Locate the cell with the specified text and output its (X, Y) center coordinate. 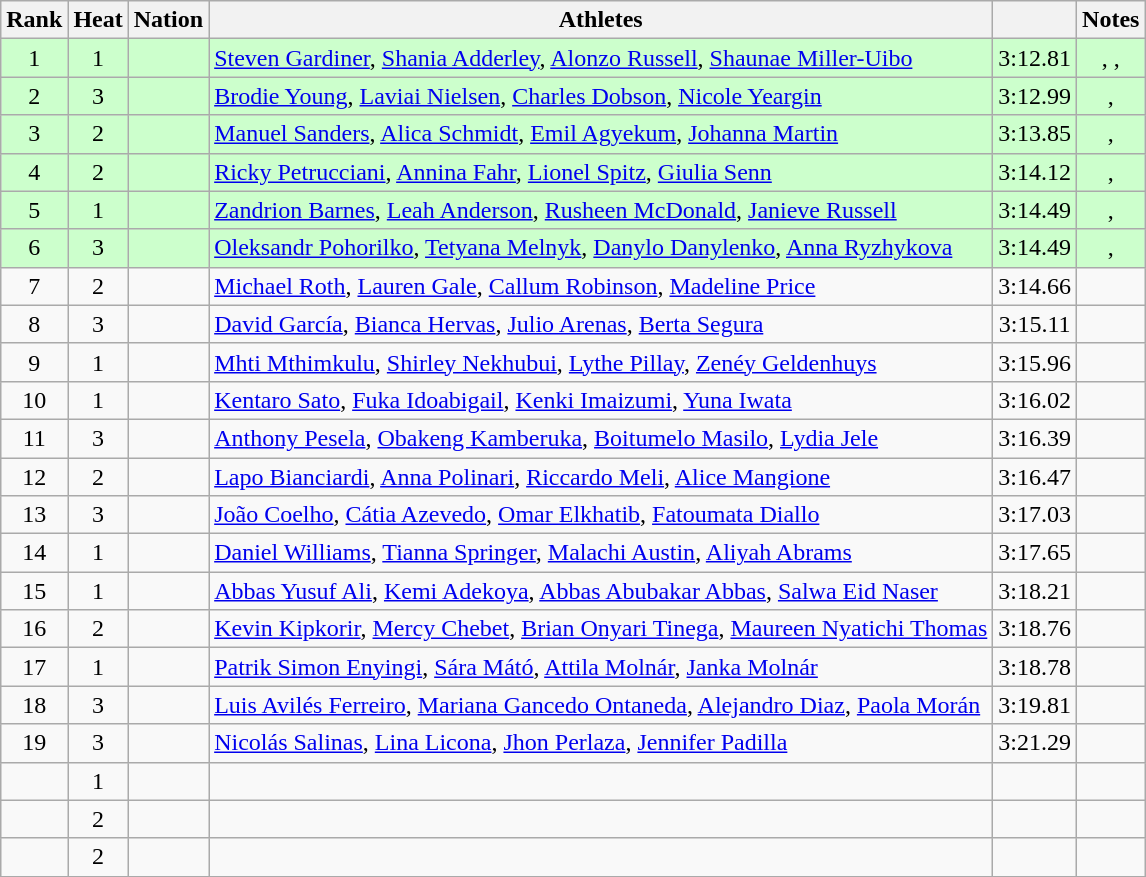
12 (34, 477)
3:16.02 (1035, 400)
3:13.85 (1035, 134)
Nicolás Salinas, Lina Licona, Jhon Perlaza, Jennifer Padilla (601, 743)
11 (34, 438)
14 (34, 553)
Notes (1111, 20)
3:18.78 (1035, 667)
3:18.76 (1035, 629)
3:17.65 (1035, 553)
João Coelho, Cátia Azevedo, Omar Elkhatib, Fatoumata Diallo (601, 515)
Kentaro Sato, Fuka Idoabigail, Kenki Imaizumi, Yuna Iwata (601, 400)
Mhti Mthimkulu, Shirley Nekhubui, Lythe Pillay, Zenéy Geldenhuys (601, 362)
9 (34, 362)
David García, Bianca Hervas, Julio Arenas, Berta Segura (601, 324)
3:14.66 (1035, 286)
18 (34, 705)
Athletes (601, 20)
Steven Gardiner, Shania Adderley, Alonzo Russell, Shaunae Miller-Uibo (601, 58)
3:19.81 (1035, 705)
Brodie Young, Laviai Nielsen, Charles Dobson, Nicole Yeargin (601, 96)
Oleksandr Pohorilko, Tetyana Melnyk, Danylo Danylenko, Anna Ryzhykova (601, 248)
3:18.21 (1035, 591)
3:16.47 (1035, 477)
Luis Avilés Ferreiro, Mariana Gancedo Ontaneda, Alejandro Diaz, Paola Morán (601, 705)
3:16.39 (1035, 438)
Michael Roth, Lauren Gale, Callum Robinson, Madeline Price (601, 286)
Daniel Williams, Tianna Springer, Malachi Austin, Aliyah Abrams (601, 553)
Heat (98, 20)
Patrik Simon Enyingi, Sára Mátó, Attila Molnár, Janka Molnár (601, 667)
19 (34, 743)
Anthony Pesela, Obakeng Kamberuka, Boitumelo Masilo, Lydia Jele (601, 438)
15 (34, 591)
Manuel Sanders, Alica Schmidt, Emil Agyekum, Johanna Martin (601, 134)
7 (34, 286)
5 (34, 210)
Zandrion Barnes, Leah Anderson, Rusheen McDonald, Janieve Russell (601, 210)
Nation (168, 20)
8 (34, 324)
Ricky Petrucciani, Annina Fahr, Lionel Spitz, Giulia Senn (601, 172)
3:15.96 (1035, 362)
3:12.99 (1035, 96)
Lapo Bianciardi, Anna Polinari, Riccardo Meli, Alice Mangione (601, 477)
Kevin Kipkorir, Mercy Chebet, Brian Onyari Tinega, Maureen Nyatichi Thomas (601, 629)
3:17.03 (1035, 515)
4 (34, 172)
13 (34, 515)
17 (34, 667)
3:12.81 (1035, 58)
3:14.12 (1035, 172)
3:21.29 (1035, 743)
3:15.11 (1035, 324)
6 (34, 248)
16 (34, 629)
Abbas Yusuf Ali, Kemi Adekoya, Abbas Abubakar Abbas, Salwa Eid Naser (601, 591)
Rank (34, 20)
, , (1111, 58)
10 (34, 400)
